Provide the (X, Y) coordinate of the cell's center where the given text is located.  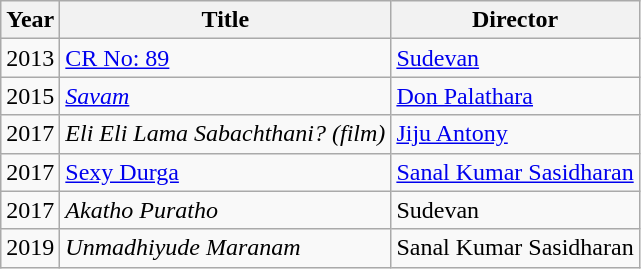
2019 (30, 248)
CR No: 89 (226, 58)
Jiju Antony (515, 134)
Eli Eli Lama Sabachthani? (film) (226, 134)
Sexy Durga (226, 172)
Savam (226, 96)
Title (226, 20)
2015 (30, 96)
Director (515, 20)
Year (30, 20)
Unmadhiyude Maranam (226, 248)
2013 (30, 58)
Don Palathara (515, 96)
Akatho Puratho (226, 210)
